Capture the cell that displays the provided text and extract its [x, y] central coordinate. 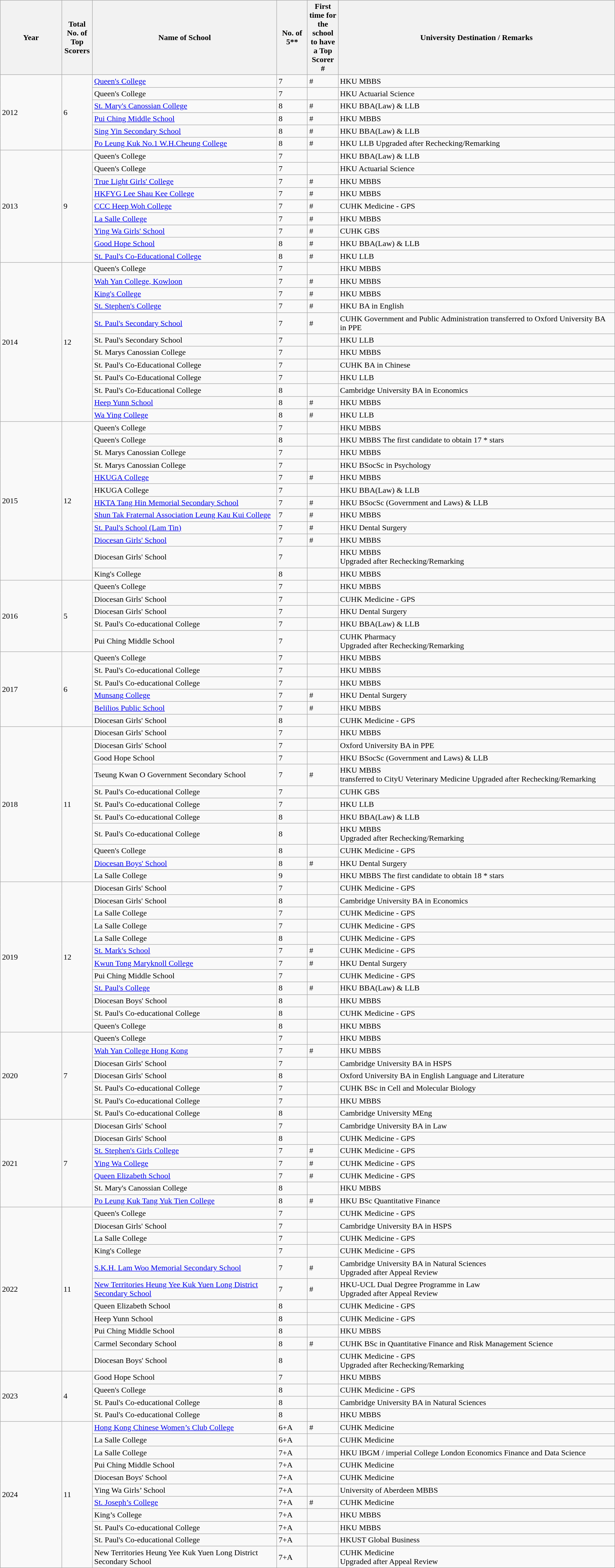
HKU MBBS Upgraded after Rechecking/Remarking [476, 557]
CCC Heep Woh College [185, 206]
HKUST Global Business [476, 1540]
HKU BSocSc in Psychology [476, 465]
2022 [31, 1289]
Oxford University BA in PPE [476, 745]
HKU MBBStransferred to CityU Veterinary Medicine Upgraded after Rechecking/Remarking [476, 775]
Ying Wa Girls’ School [185, 1490]
2019 [31, 957]
HKU MBBSUpgraded after Rechecking/Remarking [476, 834]
2021 [31, 1163]
Carmel Secondary School [185, 1344]
4 [77, 1396]
Total No. of Top Scorers [77, 37]
University of Aberdeen MBBS [476, 1490]
Oxford University BA in English Language and Literature [476, 1076]
2016 [31, 616]
S.K.H. Lam Woo Memorial Secondary School [185, 1267]
2017 [31, 689]
University Destination / Remarks [476, 37]
CUHK Government and Public Administration transferred to Oxford University BA in PPE [476, 323]
CUHK PharmacyUpgraded after Rechecking/Remarking [476, 641]
Ying Wa Girls' School [185, 231]
2018 [31, 804]
Cambridge University MEng [476, 1113]
2013 [31, 206]
St. Paul's College [185, 988]
Hong Kong Chinese Women’s Club College [185, 1427]
CUHK Medicine - GPSUpgraded after Rechecking/Remarking [476, 1361]
CUHK BSc in Cell and Molecular Biology [476, 1088]
Cambridge University BA in Law [476, 1126]
Po Leung Kuk Tang Yuk Tien College [185, 1201]
Year [31, 37]
2020 [31, 1076]
St. Joseph’s College [185, 1503]
HKU BSc Quantitative Finance [476, 1201]
Wah Yan College Hong Kong [185, 1051]
St. Paul's School (Lam Tin) [185, 528]
HKU LLB Upgraded after Rechecking/Remarking [476, 144]
Name of School [185, 37]
HKTA Tang Hin Memorial Secondary School [185, 503]
Kwun Tong Maryknoll College [185, 963]
Wa Ying College [185, 415]
No. of 5** [292, 37]
HKU BA in English [476, 306]
2014 [31, 342]
Po Leung Kuk No.1 W.H.Cheung College [185, 144]
Tseung Kwan O Government Secondary School [185, 775]
HKU MBBS The first candidate to obtain 18 * stars [476, 876]
St. Mark's School [185, 951]
Cambridge University BA in Natural Sciences [476, 1402]
Munsang College [185, 695]
Shun Tak Fraternal Association Leung Kau Kui College [185, 515]
HKU IBGM / imperial College London Economics Finance and Data Science [476, 1452]
HKU MBBS The first candidate to obtain 17 * stars [476, 440]
St. Stephen's Girls College [185, 1151]
2012 [31, 112]
True Light Girls' College [185, 181]
St. Stephen's College [185, 306]
CUHK MedicineUpgraded after Appeal Review [476, 1557]
Wah Yan College, Kowloon [185, 281]
First time for the school to have a Top Scorer # [323, 37]
2015 [31, 501]
King’s College [185, 1515]
2024 [31, 1494]
2023 [31, 1396]
HKU-UCL Dual Degree Programme in LawUpgraded after Appeal Review [476, 1289]
Belilios Public School [185, 708]
CUHK BSc in Quantitative Finance and Risk Management Science [476, 1344]
5 [77, 616]
Ying Wa College [185, 1163]
CUHK BA in Chinese [476, 365]
HKFYG Lee Shau Kee College [185, 193]
Sing Yin Secondary School [185, 131]
Cambridge University BA in Natural SciencesUpgraded after Appeal Review [476, 1267]
